Capture the cell that displays the provided text and extract its [X, Y] central coordinate. 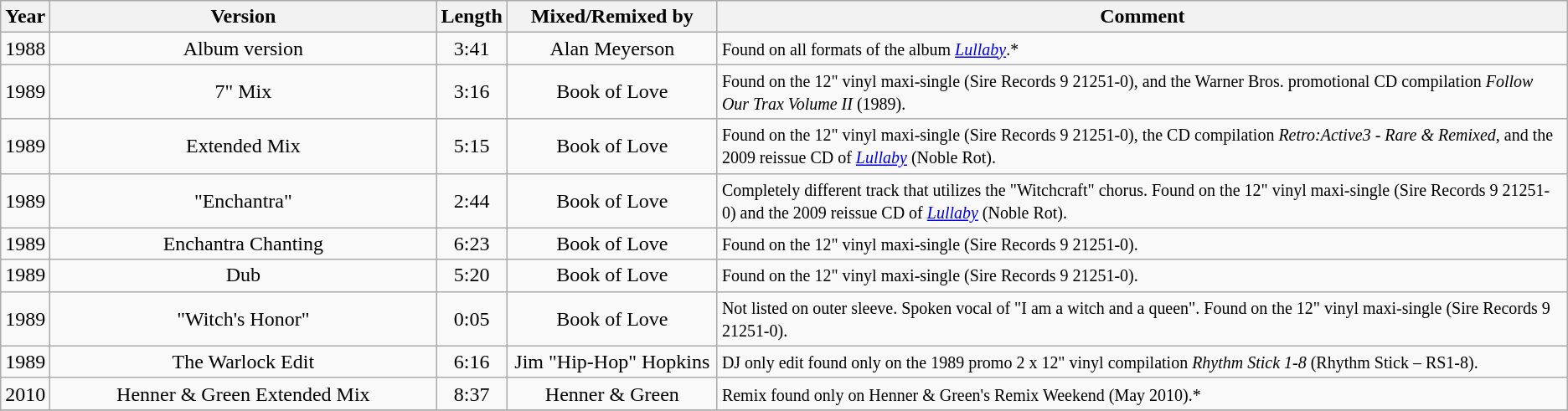
5:15 [472, 146]
8:37 [472, 393]
1988 [25, 49]
Version [243, 17]
2010 [25, 393]
3:16 [472, 92]
6:16 [472, 362]
DJ only edit found only on the 1989 promo 2 x 12" vinyl compilation Rhythm Stick 1-8 (Rhythm Stick – RS1-8). [1142, 362]
Henner & Green Extended Mix [243, 393]
Found on all formats of the album Lullaby.* [1142, 49]
Length [472, 17]
Enchantra Chanting [243, 244]
2:44 [472, 201]
0:05 [472, 318]
"Enchantra" [243, 201]
Album version [243, 49]
Found on the 12" vinyl maxi-single (Sire Records 9 21251-0), and the Warner Bros. promotional CD compilation Follow Our Trax Volume II (1989). [1142, 92]
Remix found only on Henner & Green's Remix Weekend (May 2010).* [1142, 393]
Extended Mix [243, 146]
7" Mix [243, 92]
Year [25, 17]
Comment [1142, 17]
Mixed/Remixed by [611, 17]
Alan Meyerson [611, 49]
6:23 [472, 244]
Jim "Hip-Hop" Hopkins [611, 362]
The Warlock Edit [243, 362]
5:20 [472, 275]
3:41 [472, 49]
Henner & Green [611, 393]
"Witch's Honor" [243, 318]
Not listed on outer sleeve. Spoken vocal of "I am a witch and a queen". Found on the 12" vinyl maxi-single (Sire Records 9 21251-0). [1142, 318]
Dub [243, 275]
